Provide the (x, y) coordinate of the cell's center where the given text is located.  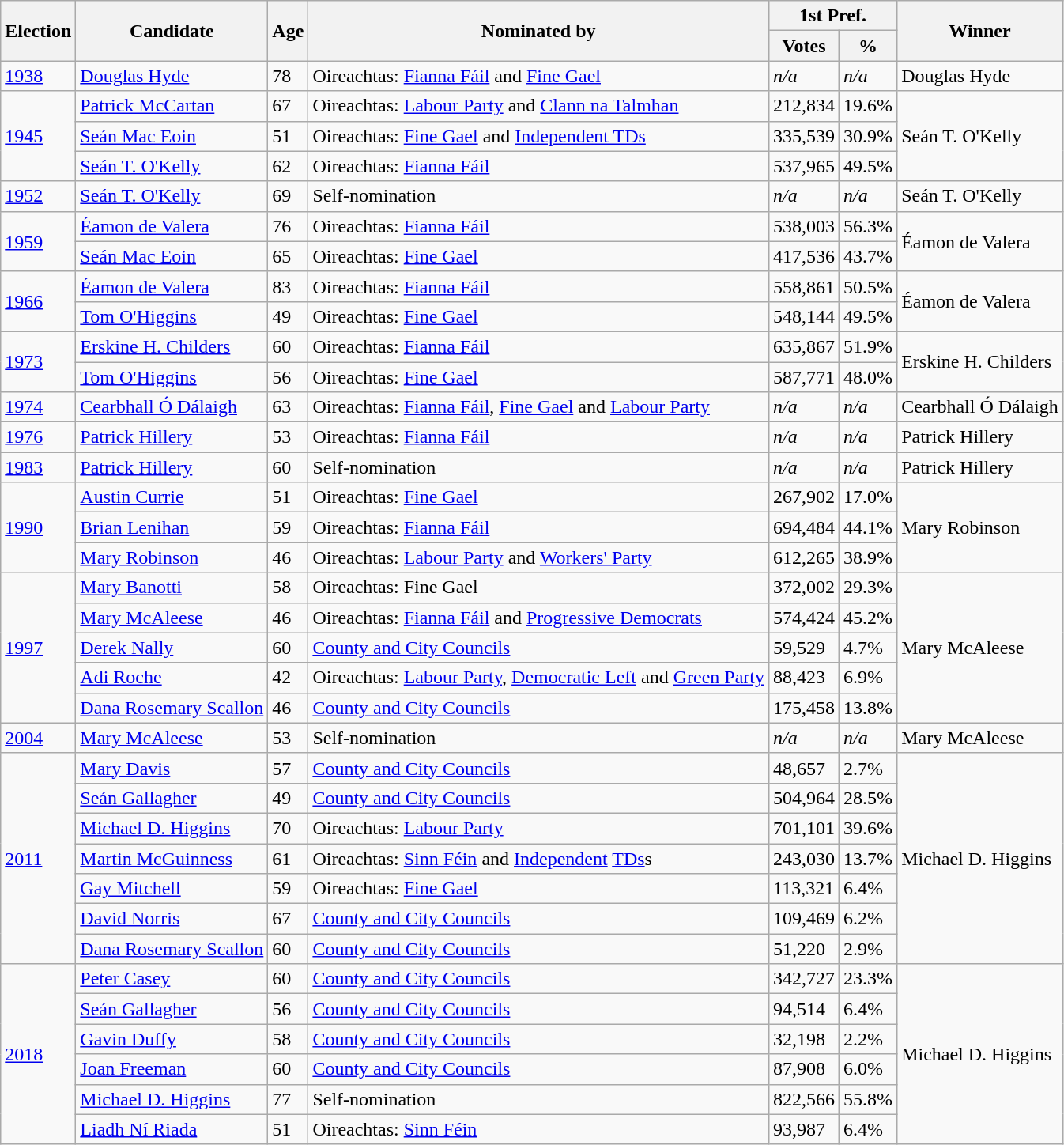
70 (288, 828)
6.9% (868, 678)
76 (288, 226)
1974 (38, 407)
1997 (38, 648)
538,003 (803, 226)
1983 (38, 467)
88,423 (803, 678)
Oireachtas: Labour Party and Clann na Talmhan (539, 106)
Oireachtas: Fianna Fáil and Fine Gael (539, 76)
Peter Casey (172, 979)
51.9% (868, 346)
2.7% (868, 768)
13.8% (868, 708)
Candidate (172, 31)
39.6% (868, 828)
Patrick McCartan (172, 106)
87,908 (803, 1069)
574,424 (803, 618)
Mary Banotti (172, 588)
62 (288, 166)
Liadh Ní Riada (172, 1129)
59,529 (803, 648)
612,265 (803, 557)
635,867 (803, 346)
Nominated by (539, 31)
Oireachtas: Labour Party and Workers' Party (539, 557)
83 (288, 286)
51,220 (803, 949)
2.9% (868, 949)
1952 (38, 196)
Austin Currie (172, 497)
Martin McGuinness (172, 858)
558,861 (803, 286)
701,101 (803, 828)
1938 (38, 76)
Gavin Duffy (172, 1039)
Brian Lenihan (172, 527)
2004 (38, 738)
Oireachtas: Fianna Fáil, Fine Gael and Labour Party (539, 407)
44.1% (868, 527)
4.7% (868, 648)
David Norris (172, 919)
694,484 (803, 527)
38.9% (868, 557)
28.5% (868, 798)
Oireachtas: Labour Party (539, 828)
Oireachtas: Labour Party, Democratic Left and Green Party (539, 678)
77 (288, 1099)
19.6% (868, 106)
29.3% (868, 588)
113,321 (803, 889)
30.9% (868, 136)
Age (288, 31)
Oireachtas: Sinn Féin and Independent TDss (539, 858)
13.7% (868, 858)
17.0% (868, 497)
78 (288, 76)
55.8% (868, 1099)
Winner (980, 31)
Votes (803, 46)
50.5% (868, 286)
57 (288, 768)
% (868, 46)
Oireachtas: Fine Gael and Independent TDs (539, 136)
Joan Freeman (172, 1069)
1990 (38, 527)
548,144 (803, 316)
43.7% (868, 256)
61 (288, 858)
2.2% (868, 1039)
1st Pref. (832, 16)
537,965 (803, 166)
Oireachtas: Fianna Fáil and Progressive Democrats (539, 618)
587,771 (803, 377)
1976 (38, 437)
267,902 (803, 497)
Derek Nally (172, 648)
Oireachtas: Sinn Féin (539, 1129)
48,657 (803, 768)
Gay Mitchell (172, 889)
175,458 (803, 708)
504,964 (803, 798)
1959 (38, 241)
243,030 (803, 858)
109,469 (803, 919)
23.3% (868, 979)
6.2% (868, 919)
2018 (38, 1054)
65 (288, 256)
69 (288, 196)
372,002 (803, 588)
2011 (38, 858)
6.0% (868, 1069)
56.3% (868, 226)
Mary Davis (172, 768)
45.2% (868, 618)
822,566 (803, 1099)
48.0% (868, 377)
63 (288, 407)
Election (38, 31)
342,727 (803, 979)
42 (288, 678)
212,834 (803, 106)
Adi Roche (172, 678)
32,198 (803, 1039)
94,514 (803, 1009)
1973 (38, 361)
1966 (38, 301)
1945 (38, 136)
335,539 (803, 136)
93,987 (803, 1129)
417,536 (803, 256)
